For the text-containing cell, return its midpoint in [X, Y] coordinate format. 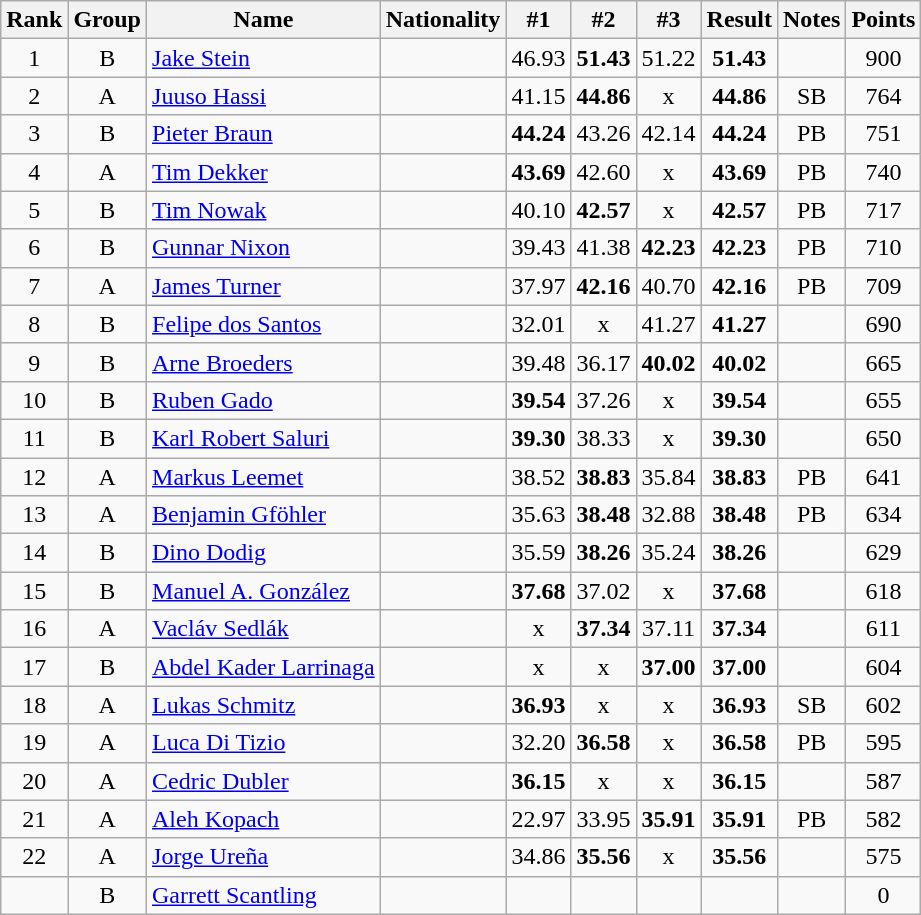
35.24 [668, 553]
35.84 [668, 477]
595 [884, 743]
13 [34, 515]
751 [884, 134]
Markus Leemet [264, 477]
4 [34, 172]
38.52 [538, 477]
582 [884, 819]
Arne Broeders [264, 362]
634 [884, 515]
Group [108, 20]
602 [884, 705]
Manuel A. González [264, 591]
Luca Di Tizio [264, 743]
618 [884, 591]
611 [884, 629]
655 [884, 400]
0 [884, 895]
18 [34, 705]
46.93 [538, 58]
32.01 [538, 324]
Garrett Scantling [264, 895]
Name [264, 20]
41.15 [538, 96]
37.02 [604, 591]
35.59 [538, 553]
42.14 [668, 134]
38.33 [604, 438]
Tim Nowak [264, 210]
Aleh Kopach [264, 819]
36.17 [604, 362]
710 [884, 248]
Juuso Hassi [264, 96]
33.95 [604, 819]
Pieter Braun [264, 134]
22 [34, 857]
575 [884, 857]
10 [34, 400]
21 [34, 819]
8 [34, 324]
43.26 [604, 134]
Ruben Gado [264, 400]
717 [884, 210]
5 [34, 210]
34.86 [538, 857]
35.63 [538, 515]
11 [34, 438]
12 [34, 477]
39.43 [538, 248]
Felipe dos Santos [264, 324]
51.22 [668, 58]
14 [34, 553]
37.97 [538, 286]
42.60 [604, 172]
Vacláv Sedlák [264, 629]
641 [884, 477]
Rank [34, 20]
Tim Dekker [264, 172]
16 [34, 629]
40.70 [668, 286]
9 [34, 362]
17 [34, 667]
Karl Robert Saluri [264, 438]
#3 [668, 20]
604 [884, 667]
37.11 [668, 629]
Abdel Kader Larrinaga [264, 667]
629 [884, 553]
650 [884, 438]
32.20 [538, 743]
Nationality [443, 20]
764 [884, 96]
690 [884, 324]
Benjamin Gföhler [264, 515]
1 [34, 58]
20 [34, 781]
22.97 [538, 819]
Dino Dodig [264, 553]
#2 [604, 20]
37.26 [604, 400]
32.88 [668, 515]
Notes [811, 20]
740 [884, 172]
40.10 [538, 210]
#1 [538, 20]
15 [34, 591]
3 [34, 134]
Lukas Schmitz [264, 705]
709 [884, 286]
665 [884, 362]
2 [34, 96]
Cedric Dubler [264, 781]
39.48 [538, 362]
James Turner [264, 286]
7 [34, 286]
Gunnar Nixon [264, 248]
Points [884, 20]
6 [34, 248]
41.38 [604, 248]
Result [739, 20]
Jorge Ureña [264, 857]
587 [884, 781]
900 [884, 58]
Jake Stein [264, 58]
19 [34, 743]
